Scan for the cell matching the given text and deliver its [X, Y] coordinate at center. 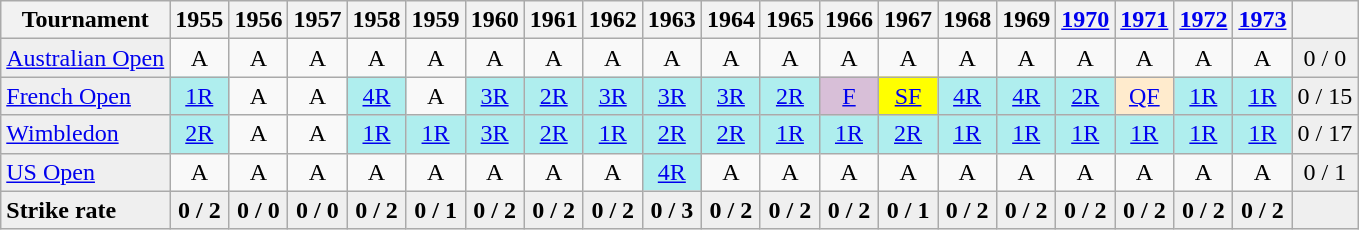
1957 [318, 20]
1958 [376, 20]
0 / 17 [1325, 134]
1969 [1026, 20]
Wimbledon [86, 134]
1971 [1144, 20]
1959 [436, 20]
US Open [86, 172]
1968 [968, 20]
1965 [790, 20]
Tournament [86, 20]
0 / 15 [1325, 96]
1973 [1262, 20]
Strike rate [86, 210]
1970 [1086, 20]
1972 [1204, 20]
1961 [554, 20]
F [848, 96]
1967 [908, 20]
1964 [730, 20]
1960 [494, 20]
1966 [848, 20]
1963 [672, 20]
0 / 3 [672, 210]
SF [908, 96]
QF [1144, 96]
1956 [258, 20]
1955 [200, 20]
Australian Open [86, 58]
French Open [86, 96]
1962 [612, 20]
